Extract the [X, Y] coordinate from the center of the cell holding the provided text.  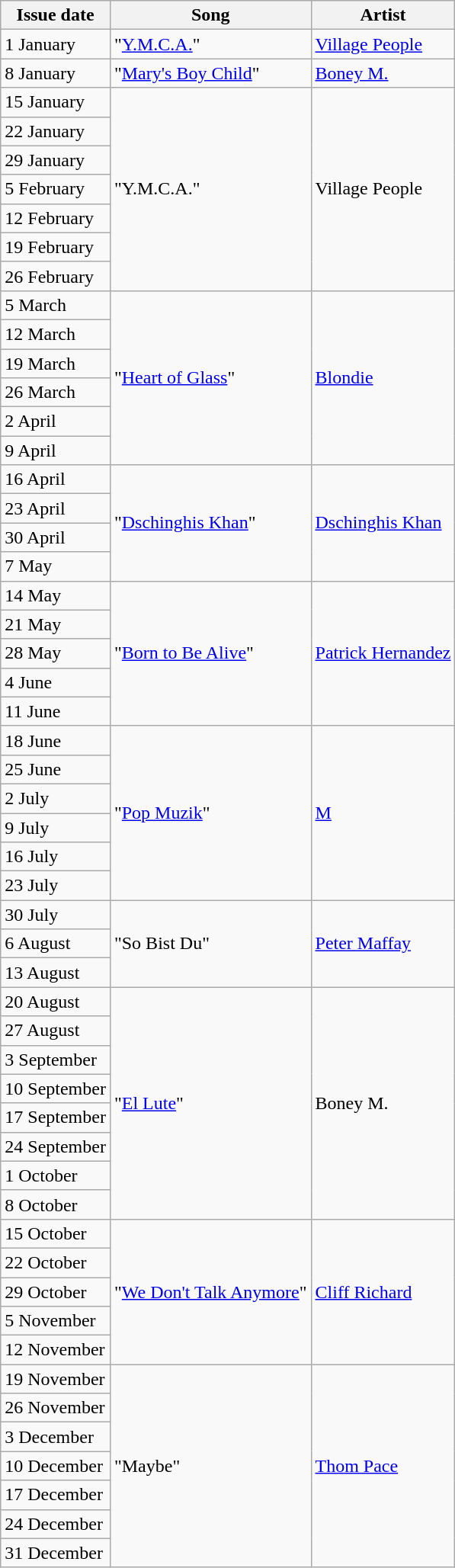
26 March [56, 393]
Artist [383, 15]
29 October [56, 1292]
5 February [56, 189]
6 August [56, 944]
8 January [56, 73]
30 April [56, 537]
12 November [56, 1350]
Peter Maffay [383, 944]
"Dschinghis Khan" [210, 523]
"Born to Be Alive" [210, 653]
Dschinghis Khan [383, 523]
3 December [56, 1437]
"Pop Muzik" [210, 813]
30 July [56, 915]
"El Lute" [210, 1103]
15 January [56, 102]
15 October [56, 1233]
M [383, 813]
26 November [56, 1408]
Song [210, 15]
1 January [56, 44]
19 February [56, 247]
Blondie [383, 377]
1 October [56, 1175]
"We Don't Talk Anymore" [210, 1291]
23 April [56, 508]
17 December [56, 1495]
5 November [56, 1321]
Patrick Hernandez [383, 653]
9 July [56, 827]
Cliff Richard [383, 1291]
27 August [56, 1031]
12 February [56, 218]
29 January [56, 160]
4 June [56, 682]
"Mary's Boy Child" [210, 73]
5 March [56, 305]
20 August [56, 1002]
10 December [56, 1466]
28 May [56, 653]
14 May [56, 595]
22 January [56, 131]
26 February [56, 276]
Thom Pace [383, 1466]
"Maybe" [210, 1466]
21 May [56, 624]
13 August [56, 973]
3 September [56, 1060]
31 December [56, 1553]
19 November [56, 1379]
2 July [56, 798]
16 July [56, 857]
9 April [56, 451]
12 March [56, 334]
19 March [56, 364]
2 April [56, 422]
"Heart of Glass" [210, 377]
24 December [56, 1524]
22 October [56, 1262]
7 May [56, 566]
17 September [56, 1117]
16 April [56, 479]
24 September [56, 1146]
Issue date [56, 15]
8 October [56, 1204]
23 July [56, 886]
18 June [56, 740]
25 June [56, 769]
"So Bist Du" [210, 944]
11 June [56, 711]
10 September [56, 1089]
